Determine the (X, Y) coordinate at the center of the cell enclosing the given text.  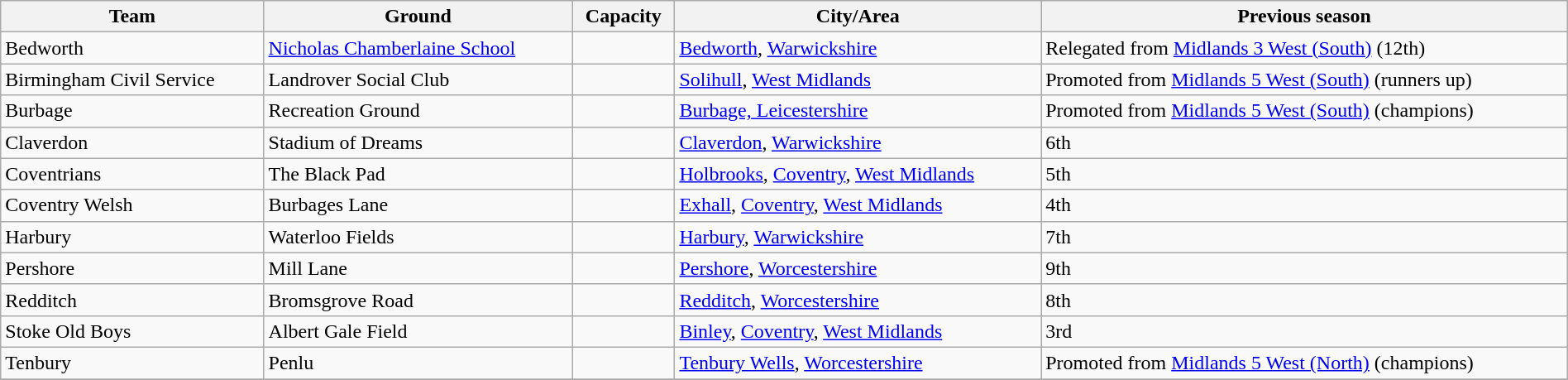
4th (1305, 205)
Recreation Ground (418, 111)
Stadium of Dreams (418, 142)
Coventry Welsh (132, 205)
Coventrians (132, 174)
Harbury (132, 237)
Relegated from Midlands 3 West (South) (12th) (1305, 48)
Claverdon (132, 142)
Mill Lane (418, 268)
Holbrooks, Coventry, West Midlands (858, 174)
Exhall, Coventry, West Midlands (858, 205)
Penlu (418, 363)
9th (1305, 268)
Waterloo Fields (418, 237)
City/Area (858, 17)
Binley, Coventry, West Midlands (858, 331)
3rd (1305, 331)
Ground (418, 17)
7th (1305, 237)
Team (132, 17)
Previous season (1305, 17)
Bedworth (132, 48)
Bedworth, Warwickshire (858, 48)
Harbury, Warwickshire (858, 237)
8th (1305, 300)
Pershore, Worcestershire (858, 268)
Solihull, West Midlands (858, 79)
Burbage, Leicestershire (858, 111)
Claverdon, Warwickshire (858, 142)
Albert Gale Field (418, 331)
Landrover Social Club (418, 79)
Birmingham Civil Service (132, 79)
The Black Pad (418, 174)
Tenbury Wells, Worcestershire (858, 363)
Capacity (624, 17)
Redditch (132, 300)
Promoted from Midlands 5 West (South) (champions) (1305, 111)
6th (1305, 142)
Bromsgrove Road (418, 300)
Promoted from Midlands 5 West (South) (runners up) (1305, 79)
Stoke Old Boys (132, 331)
Pershore (132, 268)
Burbages Lane (418, 205)
Promoted from Midlands 5 West (North) (champions) (1305, 363)
Nicholas Chamberlaine School (418, 48)
5th (1305, 174)
Tenbury (132, 363)
Redditch, Worcestershire (858, 300)
Burbage (132, 111)
